Return (x, y) of the center of cell containing provided text 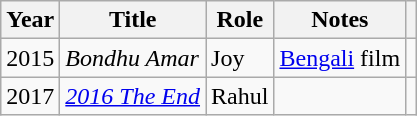
2015 (30, 58)
Rahul (240, 96)
Role (240, 20)
Notes (340, 20)
Title (133, 20)
2016 The End (133, 96)
2017 (30, 96)
Bengali film (340, 58)
Year (30, 20)
Bondhu Amar (133, 58)
Joy (240, 58)
